Detect which cell encompasses the target text, then output its (x, y) center coordinate. 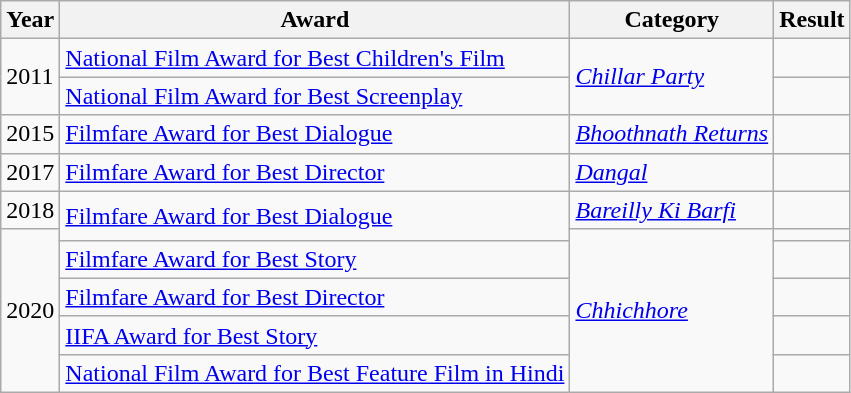
2018 (30, 210)
Chhichhore (672, 310)
Year (30, 20)
Result (812, 20)
Dangal (672, 172)
2015 (30, 134)
Filmfare Award for Best Story (315, 259)
National Film Award for Best Feature Film in Hindi (315, 373)
Bhoothnath Returns (672, 134)
IIFA Award for Best Story (315, 335)
Award (315, 20)
2020 (30, 310)
2011 (30, 77)
National Film Award for Best Children's Film (315, 58)
Bareilly Ki Barfi (672, 210)
National Film Award for Best Screenplay (315, 96)
Category (672, 20)
Chillar Party (672, 77)
2017 (30, 172)
